Determine the (x, y) coordinate at the center of the cell enclosing the given text.  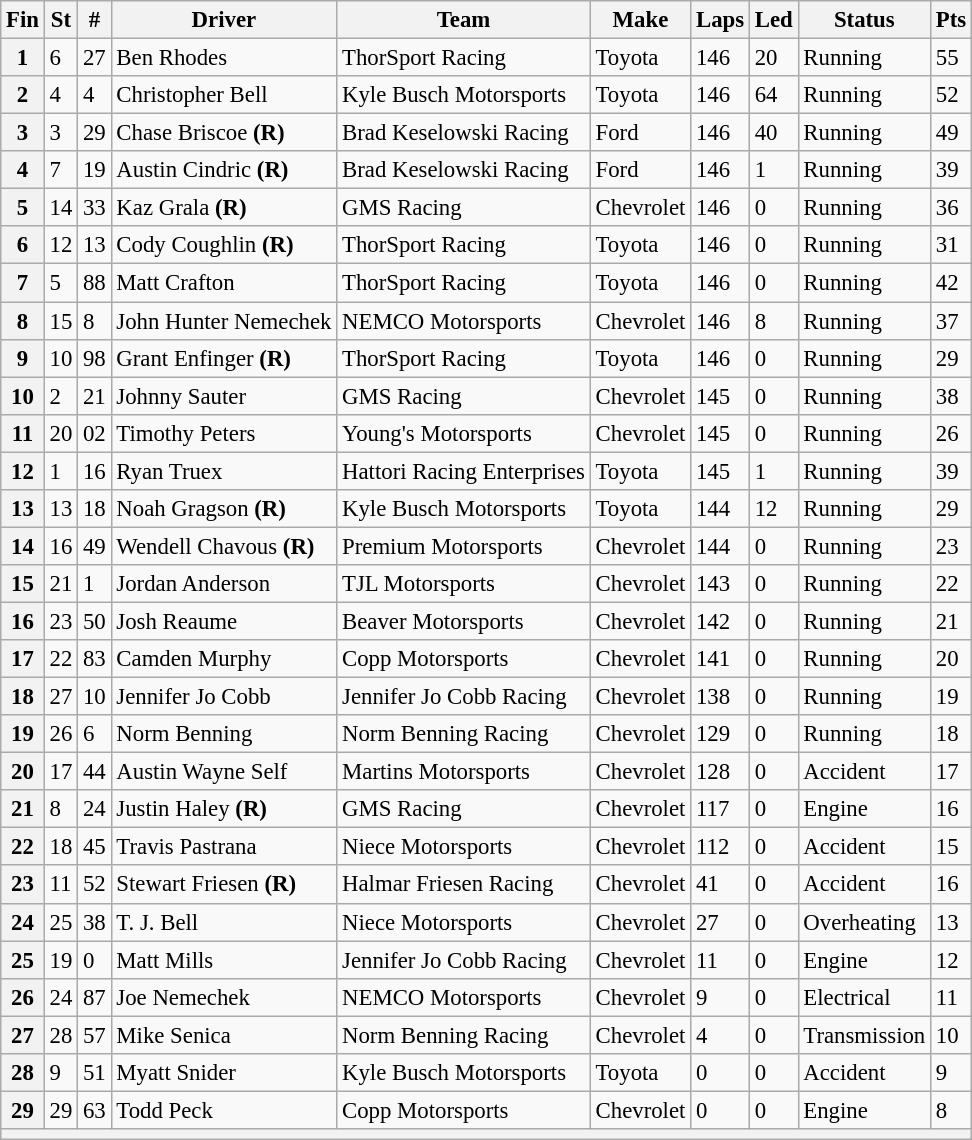
Mike Senica (224, 1035)
57 (94, 1035)
Timothy Peters (224, 433)
128 (720, 772)
Chase Briscoe (R) (224, 133)
TJL Motorsports (464, 584)
Laps (720, 20)
64 (774, 95)
Noah Gragson (R) (224, 509)
02 (94, 433)
Austin Cindric (R) (224, 170)
St (60, 20)
Young's Motorsports (464, 433)
Beaver Motorsports (464, 621)
141 (720, 659)
87 (94, 997)
51 (94, 1073)
Matt Crafton (224, 283)
Johnny Sauter (224, 396)
44 (94, 772)
45 (94, 847)
Pts (952, 20)
138 (720, 697)
117 (720, 809)
T. J. Bell (224, 922)
Overheating (864, 922)
Myatt Snider (224, 1073)
Fin (23, 20)
142 (720, 621)
Grant Enfinger (R) (224, 358)
88 (94, 283)
98 (94, 358)
36 (952, 208)
Ryan Truex (224, 471)
50 (94, 621)
Team (464, 20)
Status (864, 20)
Christopher Bell (224, 95)
Hattori Racing Enterprises (464, 471)
Led (774, 20)
Todd Peck (224, 1110)
Austin Wayne Self (224, 772)
42 (952, 283)
Transmission (864, 1035)
Martins Motorsports (464, 772)
Cody Coughlin (R) (224, 245)
31 (952, 245)
Travis Pastrana (224, 847)
83 (94, 659)
Ben Rhodes (224, 58)
Wendell Chavous (R) (224, 546)
129 (720, 734)
37 (952, 321)
Driver (224, 20)
Make (640, 20)
Josh Reaume (224, 621)
40 (774, 133)
Joe Nemechek (224, 997)
Jordan Anderson (224, 584)
Stewart Friesen (R) (224, 885)
112 (720, 847)
63 (94, 1110)
41 (720, 885)
Camden Murphy (224, 659)
Halmar Friesen Racing (464, 885)
Electrical (864, 997)
Norm Benning (224, 734)
Matt Mills (224, 960)
33 (94, 208)
143 (720, 584)
55 (952, 58)
Kaz Grala (R) (224, 208)
Justin Haley (R) (224, 809)
Premium Motorsports (464, 546)
John Hunter Nemechek (224, 321)
# (94, 20)
Jennifer Jo Cobb (224, 697)
